Identify which cell holds the provided text, then report its (X, Y) central coordinate. 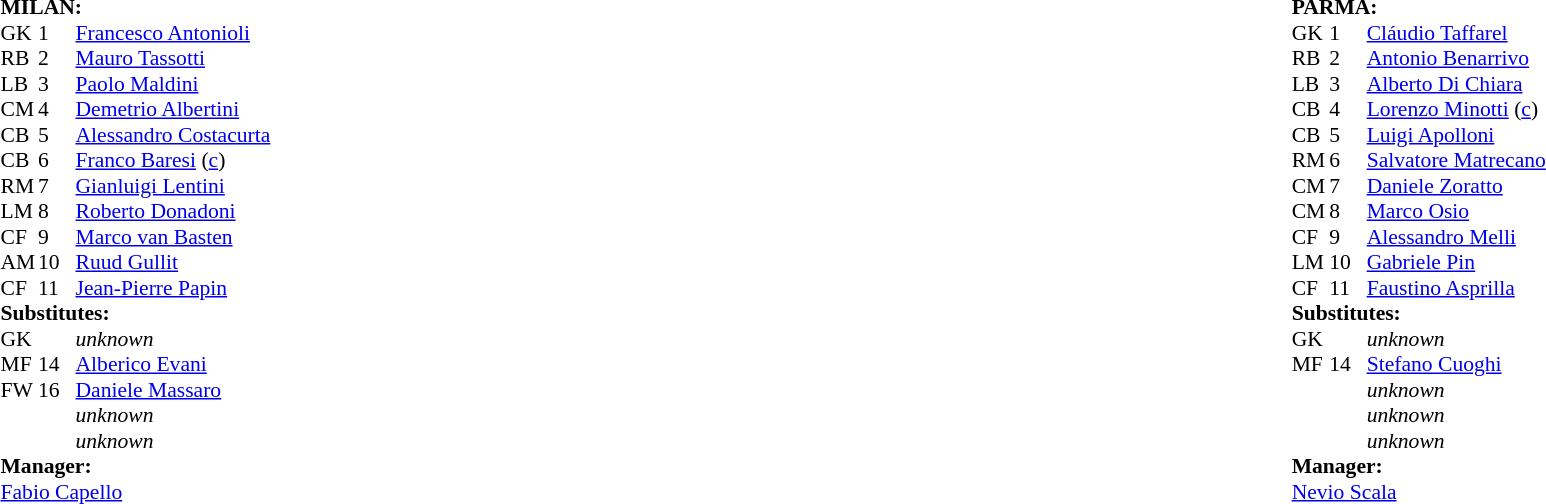
FW (19, 390)
Marco Osio (1456, 211)
Alessandro Melli (1456, 237)
Alberico Evani (174, 365)
Antonio Benarrivo (1456, 59)
Alessandro Costacurta (174, 135)
Gianluigi Lentini (174, 186)
Faustino Asprilla (1456, 288)
AM (19, 263)
Ruud Gullit (174, 263)
Paolo Maldini (174, 84)
Francesco Antonioli (174, 33)
Salvatore Matrecano (1456, 161)
Cláudio Taffarel (1456, 33)
Luigi Apolloni (1456, 135)
Demetrio Albertini (174, 109)
Mauro Tassotti (174, 59)
Marco van Basten (174, 237)
Alberto Di Chiara (1456, 84)
Daniele Massaro (174, 390)
Lorenzo Minotti (c) (1456, 109)
Gabriele Pin (1456, 263)
Roberto Donadoni (174, 211)
16 (57, 390)
Daniele Zoratto (1456, 186)
Jean-Pierre Papin (174, 288)
Stefano Cuoghi (1456, 365)
Franco Baresi (c) (174, 161)
